Output the [x, y] coordinate of the center of the cell containing the given text.  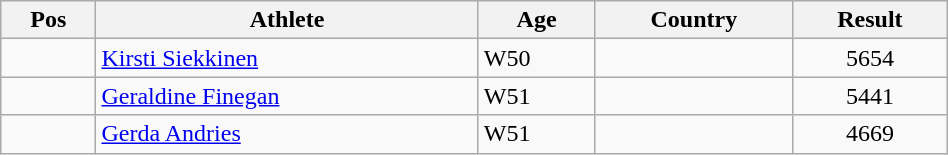
4669 [870, 134]
W50 [536, 58]
Kirsti Siekkinen [287, 58]
Pos [48, 20]
Gerda Andries [287, 134]
Country [694, 20]
5441 [870, 96]
Geraldine Finegan [287, 96]
Athlete [287, 20]
Age [536, 20]
Result [870, 20]
5654 [870, 58]
